Determine the (X, Y) coordinate at the center of the cell enclosing the given text.  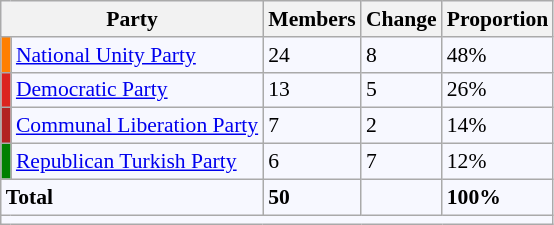
Democratic Party (137, 90)
50 (312, 197)
14% (498, 126)
Party (132, 19)
24 (312, 55)
8 (402, 55)
Total (132, 197)
Change (402, 19)
Proportion (498, 19)
6 (312, 162)
National Unity Party (137, 55)
Members (312, 19)
13 (312, 90)
48% (498, 55)
Communal Liberation Party (137, 126)
100% (498, 197)
5 (402, 90)
26% (498, 90)
2 (402, 126)
12% (498, 162)
Republican Turkish Party (137, 162)
